For the text-containing cell, return its midpoint in (x, y) coordinate format. 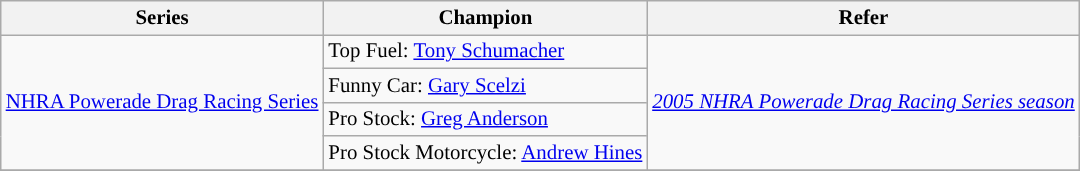
Funny Car: Gary Scelzi (485, 85)
Series (162, 18)
Refer (863, 18)
Pro Stock: Greg Anderson (485, 119)
Top Fuel: Tony Schumacher (485, 51)
Pro Stock Motorcycle: Andrew Hines (485, 153)
NHRA Powerade Drag Racing Series (162, 102)
Champion (485, 18)
2005 NHRA Powerade Drag Racing Series season (863, 102)
